Output the (x, y) coordinate of the center of the cell containing the given text.  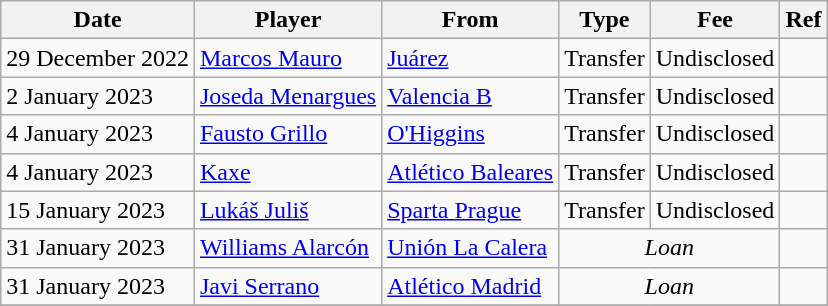
Fee (715, 20)
Type (605, 20)
Juárez (470, 58)
Player (288, 20)
2 January 2023 (98, 96)
From (470, 20)
Atlético Baleares (470, 172)
Ref (804, 20)
Sparta Prague (470, 210)
Atlético Madrid (470, 286)
O'Higgins (470, 134)
Marcos Mauro (288, 58)
Joseda Menargues (288, 96)
Javi Serrano (288, 286)
Williams Alarcón (288, 248)
29 December 2022 (98, 58)
Kaxe (288, 172)
Unión La Calera (470, 248)
Date (98, 20)
Fausto Grillo (288, 134)
Valencia B (470, 96)
Lukáš Juliš (288, 210)
15 January 2023 (98, 210)
